Output the [x, y] coordinate of the center of the cell containing the given text.  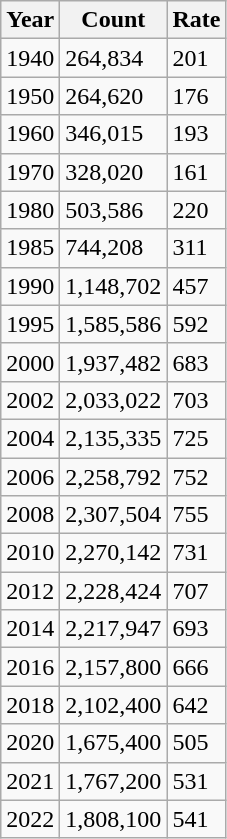
1,937,482 [114, 362]
264,834 [114, 58]
311 [196, 248]
193 [196, 134]
1,148,702 [114, 286]
2,157,800 [114, 667]
2021 [30, 781]
201 [196, 58]
2018 [30, 705]
2010 [30, 553]
1,767,200 [114, 781]
2016 [30, 667]
752 [196, 477]
1,585,586 [114, 324]
2,102,400 [114, 705]
264,620 [114, 96]
707 [196, 591]
2000 [30, 362]
1990 [30, 286]
457 [196, 286]
2,258,792 [114, 477]
1940 [30, 58]
Count [114, 20]
1995 [30, 324]
2012 [30, 591]
2,033,022 [114, 400]
1,675,400 [114, 743]
2,217,947 [114, 629]
1960 [30, 134]
2014 [30, 629]
531 [196, 781]
725 [196, 438]
2020 [30, 743]
161 [196, 172]
1970 [30, 172]
731 [196, 553]
2004 [30, 438]
Year [30, 20]
2008 [30, 515]
755 [196, 515]
503,586 [114, 210]
2,307,504 [114, 515]
693 [196, 629]
2022 [30, 819]
666 [196, 667]
744,208 [114, 248]
2006 [30, 477]
220 [196, 210]
1980 [30, 210]
642 [196, 705]
328,020 [114, 172]
2,270,142 [114, 553]
505 [196, 743]
592 [196, 324]
346,015 [114, 134]
1,808,100 [114, 819]
2002 [30, 400]
683 [196, 362]
1985 [30, 248]
1950 [30, 96]
703 [196, 400]
2,135,335 [114, 438]
541 [196, 819]
2,228,424 [114, 591]
176 [196, 96]
Rate [196, 20]
